For the text-containing cell, return its midpoint in [X, Y] coordinate format. 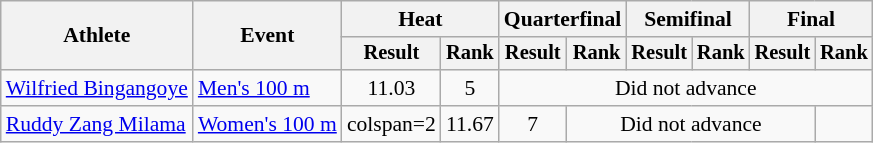
11.67 [470, 124]
Wilfried Bingangoye [97, 88]
Heat [420, 19]
colspan=2 [392, 124]
Final [812, 19]
Event [268, 36]
Semifinal [688, 19]
5 [470, 88]
Ruddy Zang Milama [97, 124]
Women's 100 m [268, 124]
11.03 [392, 88]
Quarterfinal [563, 19]
Athlete [97, 36]
Men's 100 m [268, 88]
7 [533, 124]
